Return the (X, Y) coordinate for the center point of the cell that contains the specified text.  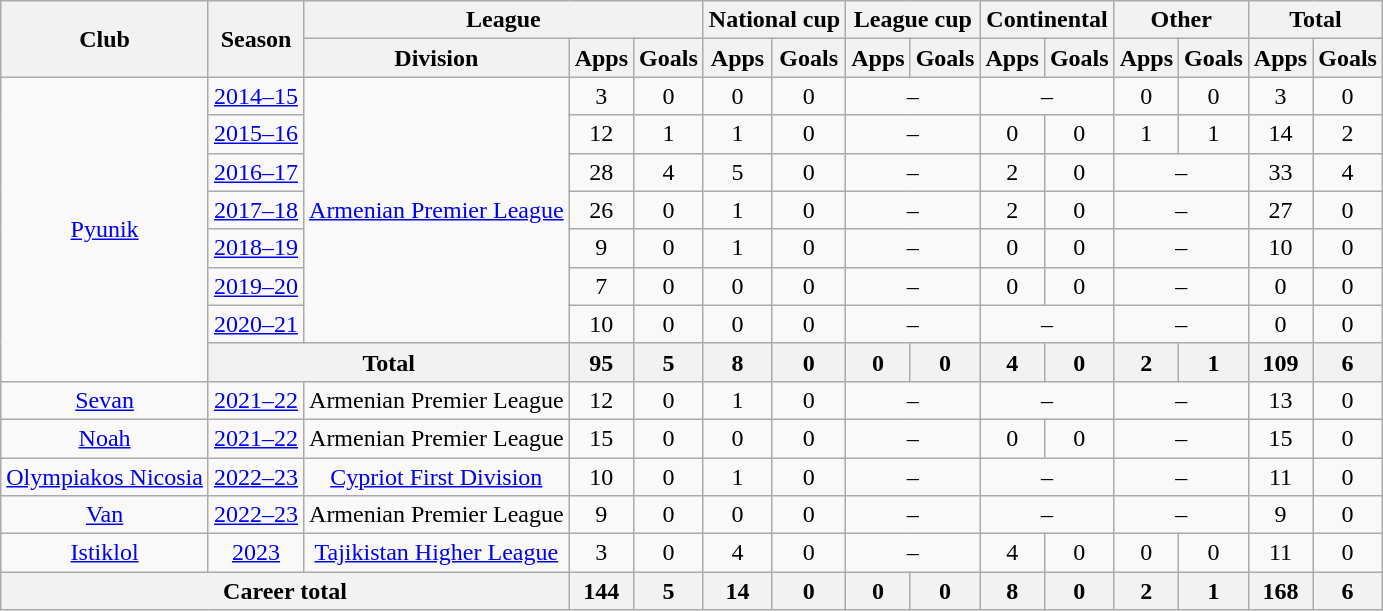
Pyunik (105, 229)
National cup (774, 20)
28 (601, 172)
Olympiakos Nicosia (105, 477)
Club (105, 39)
2019–20 (256, 286)
26 (601, 210)
Division (437, 58)
144 (601, 591)
Other (1181, 20)
Tajikistan Higher League (437, 553)
2018–19 (256, 248)
2015–16 (256, 134)
League cup (913, 20)
2023 (256, 553)
Sevan (105, 400)
7 (601, 286)
Cypriot First Division (437, 477)
27 (1280, 210)
2017–18 (256, 210)
168 (1280, 591)
95 (601, 362)
109 (1280, 362)
Continental (1047, 20)
2020–21 (256, 324)
Van (105, 515)
33 (1280, 172)
Season (256, 39)
League (504, 20)
Istiklol (105, 553)
Career total (285, 591)
13 (1280, 400)
2014–15 (256, 96)
Noah (105, 438)
2016–17 (256, 172)
